Locate the cell with the specified text and output its [X, Y] center coordinate. 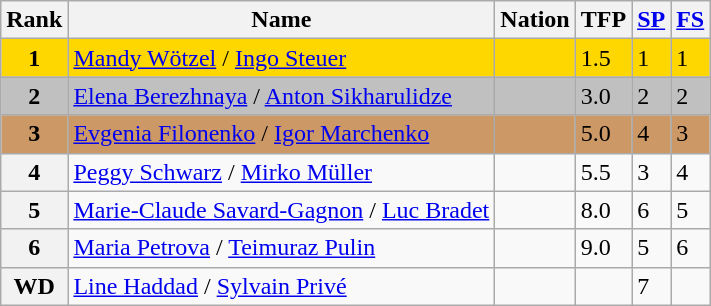
TFP [603, 20]
Nation [535, 20]
9.0 [603, 248]
5.5 [603, 172]
7 [652, 286]
Rank [34, 20]
1.5 [603, 58]
Peggy Schwarz / Mirko Müller [282, 172]
Name [282, 20]
SP [652, 20]
Marie-Claude Savard-Gagnon / Luc Bradet [282, 210]
5.0 [603, 134]
WD [34, 286]
Maria Petrova / Teimuraz Pulin [282, 248]
Evgenia Filonenko / Igor Marchenko [282, 134]
FS [690, 20]
Elena Berezhnaya / Anton Sikharulidze [282, 96]
Mandy Wötzel / Ingo Steuer [282, 58]
3.0 [603, 96]
Line Haddad / Sylvain Privé [282, 286]
8.0 [603, 210]
